Output the [x, y] coordinate of the center of the cell containing the given text.  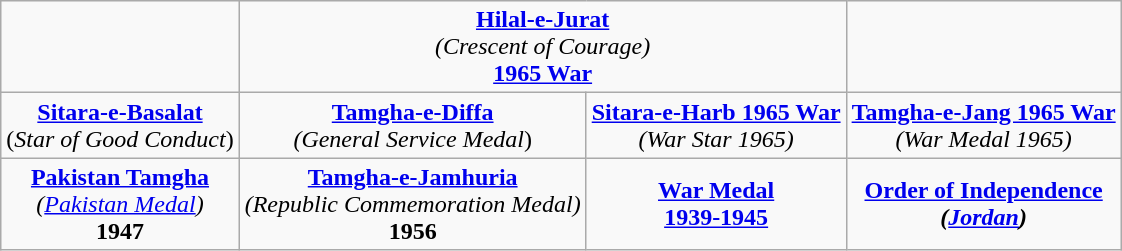
Pakistan Tamgha(Pakistan Medal)1947 [120, 204]
Sitara-e-Harb 1965 War(War Star 1965) [716, 126]
Tamgha-e-Jamhuria(Republic Commemoration Medal)1956 [412, 204]
War Medal1939-1945 [716, 204]
Hilal-e-Jurat(Crescent of Courage)1965 War [542, 47]
Sitara-e-Basalat(Star of Good Conduct) [120, 126]
Tamgha-e-Diffa(General Service Medal) [412, 126]
Tamgha-e-Jang 1965 War(War Medal 1965) [984, 126]
Order of Independence(Jordan) [984, 204]
